From the cell containing the given text, extract its center point as [X, Y] coordinate. 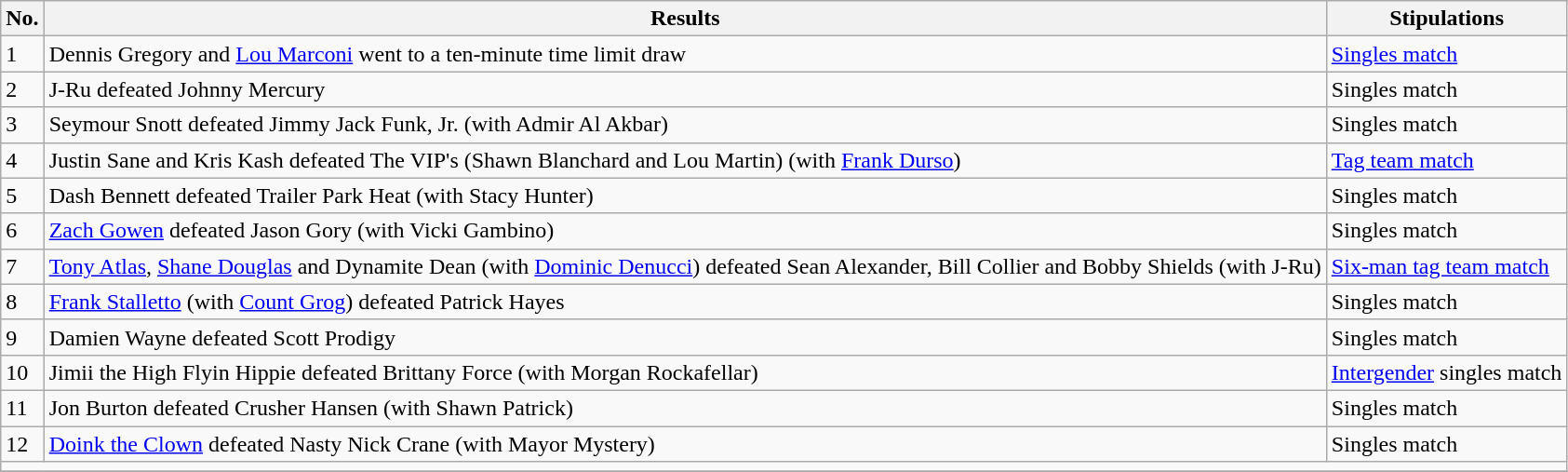
No. [22, 19]
Tony Atlas, Shane Douglas and Dynamite Dean (with Dominic Denucci) defeated Sean Alexander, Bill Collier and Bobby Shields (with J-Ru) [685, 266]
Intergender singles match [1446, 372]
9 [22, 337]
6 [22, 231]
Jimii the High Flyin Hippie defeated Brittany Force (with Morgan Rockafellar) [685, 372]
J-Ru defeated Johnny Mercury [685, 89]
3 [22, 125]
Seymour Snott defeated Jimmy Jack Funk, Jr. (with Admir Al Akbar) [685, 125]
Dennis Gregory and Lou Marconi went to a ten-minute time limit draw [685, 54]
Damien Wayne defeated Scott Prodigy [685, 337]
Zach Gowen defeated Jason Gory (with Vicki Gambino) [685, 231]
Dash Bennett defeated Trailer Park Heat (with Stacy Hunter) [685, 196]
Frank Stalletto (with Count Grog) defeated Patrick Hayes [685, 302]
Stipulations [1446, 19]
Six-man tag team match [1446, 266]
1 [22, 54]
Doink the Clown defeated Nasty Nick Crane (with Mayor Mystery) [685, 444]
8 [22, 302]
11 [22, 408]
Justin Sane and Kris Kash defeated The VIP's (Shawn Blanchard and Lou Martin) (with Frank Durso) [685, 160]
Results [685, 19]
12 [22, 444]
5 [22, 196]
10 [22, 372]
Jon Burton defeated Crusher Hansen (with Shawn Patrick) [685, 408]
2 [22, 89]
Tag team match [1446, 160]
7 [22, 266]
4 [22, 160]
